Provide the (X, Y) coordinate of the cell's center where the given text is located.  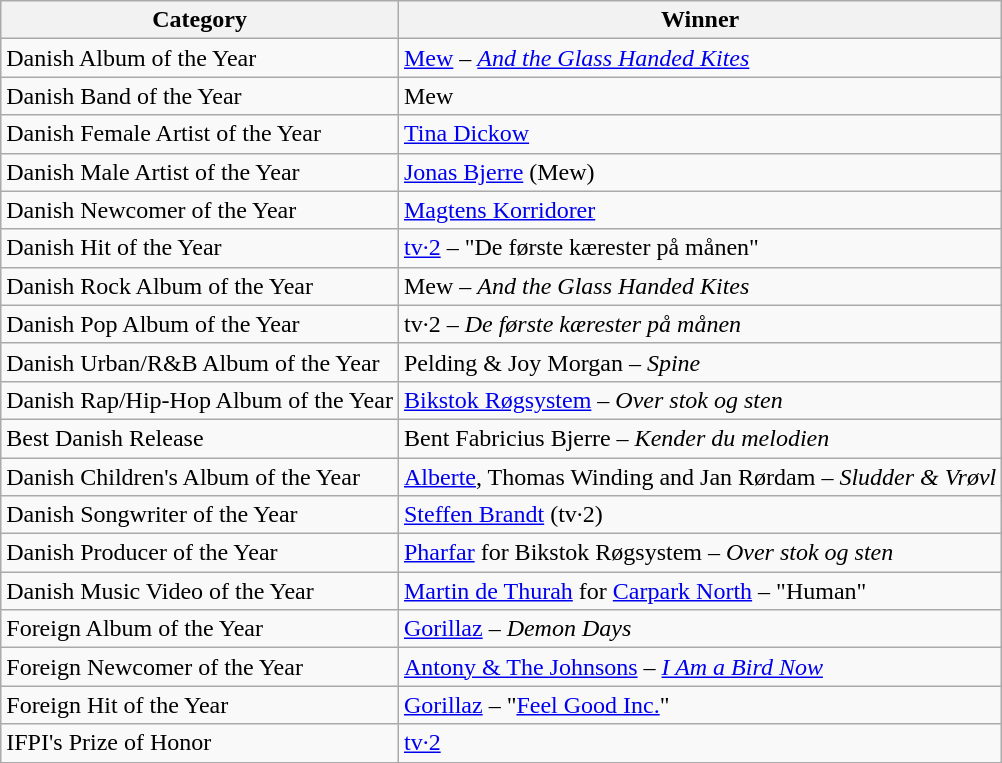
Martin de Thurah for Carpark North – "Human" (700, 591)
Foreign Hit of the Year (200, 705)
Best Danish Release (200, 438)
Danish Newcomer of the Year (200, 210)
Danish Rock Album of the Year (200, 286)
Magtens Korridorer (700, 210)
Mew (700, 96)
Danish Band of the Year (200, 96)
Alberte, Thomas Winding and Jan Rørdam – Sludder & Vrøvl (700, 477)
Danish Male Artist of the Year (200, 172)
Foreign Album of the Year (200, 629)
Pharfar for Bikstok Røgsystem – Over stok og sten (700, 553)
Gorillaz – Demon Days (700, 629)
Danish Hit of the Year (200, 248)
IFPI's Prize of Honor (200, 743)
Danish Songwriter of the Year (200, 515)
tv·2 – "De første kærester på månen" (700, 248)
Winner (700, 20)
Bikstok Røgsystem – Over stok og sten (700, 400)
Gorillaz – "Feel Good Inc." (700, 705)
Danish Producer of the Year (200, 553)
Danish Urban/R&B Album of the Year (200, 362)
tv·2 – De første kærester på månen (700, 324)
Danish Album of the Year (200, 58)
Steffen Brandt (tv·2) (700, 515)
Danish Rap/Hip-Hop Album of the Year (200, 400)
Tina Dickow (700, 134)
Danish Female Artist of the Year (200, 134)
tv·2 (700, 743)
Pelding & Joy Morgan – Spine (700, 362)
Category (200, 20)
Danish Children's Album of the Year (200, 477)
Jonas Bjerre (Mew) (700, 172)
Foreign Newcomer of the Year (200, 667)
Antony & The Johnsons – I Am a Bird Now (700, 667)
Bent Fabricius Bjerre – Kender du melodien (700, 438)
Danish Pop Album of the Year (200, 324)
Danish Music Video of the Year (200, 591)
